From the cell containing the given text, extract its center point as [x, y] coordinate. 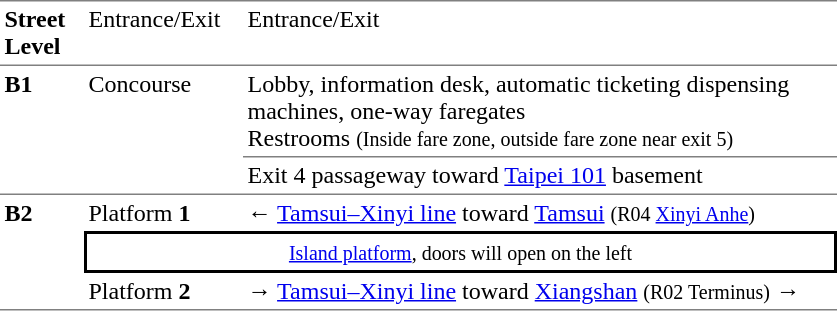
Street Level [42, 33]
Exit 4 passageway toward Taipei 101 basement [540, 176]
Concourse [164, 130]
B1 [42, 130]
← Tamsui–Xinyi line toward Tamsui (R04 Xinyi Anhe) [540, 213]
Island platform, doors will open on the left [460, 252]
Platform 2 [164, 292]
Platform 1 [164, 213]
B2 [42, 253]
→ Tamsui–Xinyi line toward Xiangshan (R02 Terminus) → [540, 292]
Lobby, information desk, automatic ticketing dispensing machines, one-way faregatesRestrooms (Inside fare zone, outside fare zone near exit 5) [540, 111]
